Locate the cell with the specified text and output its [X, Y] center coordinate. 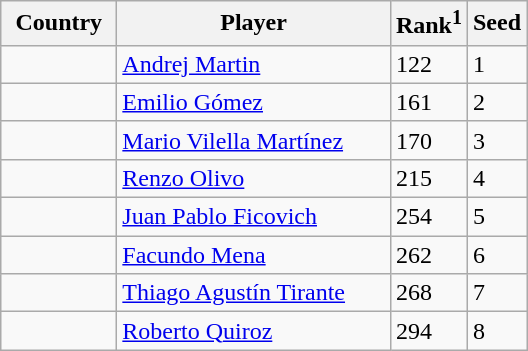
Facundo Mena [254, 255]
8 [496, 331]
254 [428, 217]
Emilio Gómez [254, 102]
170 [428, 140]
161 [428, 102]
215 [428, 178]
6 [496, 255]
Rank1 [428, 24]
Thiago Agustín Tirante [254, 293]
Country [59, 24]
2 [496, 102]
294 [428, 331]
Andrej Martin [254, 64]
3 [496, 140]
122 [428, 64]
5 [496, 217]
1 [496, 64]
Roberto Quiroz [254, 331]
262 [428, 255]
Juan Pablo Ficovich [254, 217]
268 [428, 293]
4 [496, 178]
Seed [496, 24]
Player [254, 24]
Renzo Olivo [254, 178]
Mario Vilella Martínez [254, 140]
7 [496, 293]
